Provide the [x, y] coordinate of the cell's center where the given text is located.  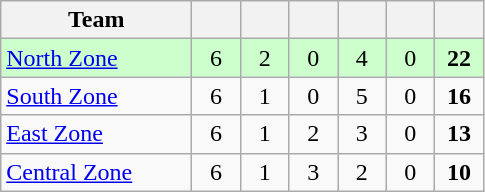
East Zone [96, 134]
Team [96, 20]
5 [362, 96]
4 [362, 58]
South Zone [96, 96]
22 [460, 58]
10 [460, 172]
North Zone [96, 58]
13 [460, 134]
16 [460, 96]
Central Zone [96, 172]
